Search for the cell housing the specified text and yield its [x, y] center coordinate. 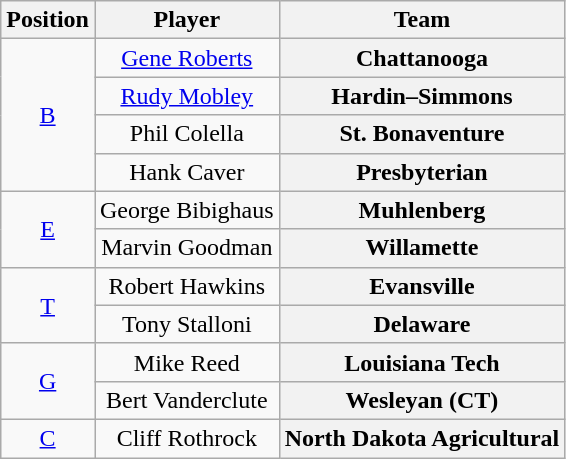
Robert Hawkins [186, 286]
Evansville [422, 286]
Louisiana Tech [422, 362]
B [48, 115]
E [48, 229]
Marvin Goodman [186, 248]
Chattanooga [422, 58]
Tony Stalloni [186, 324]
Player [186, 20]
North Dakota Agricultural [422, 438]
Presbyterian [422, 172]
Muhlenberg [422, 210]
G [48, 381]
Mike Reed [186, 362]
Phil Colella [186, 134]
Delaware [422, 324]
Hardin–Simmons [422, 96]
George Bibighaus [186, 210]
Cliff Rothrock [186, 438]
Gene Roberts [186, 58]
Willamette [422, 248]
Hank Caver [186, 172]
St. Bonaventure [422, 134]
Bert Vanderclute [186, 400]
C [48, 438]
Rudy Mobley [186, 96]
Position [48, 20]
T [48, 305]
Team [422, 20]
Wesleyan (CT) [422, 400]
